Capture the cell that displays the provided text and extract its [X, Y] central coordinate. 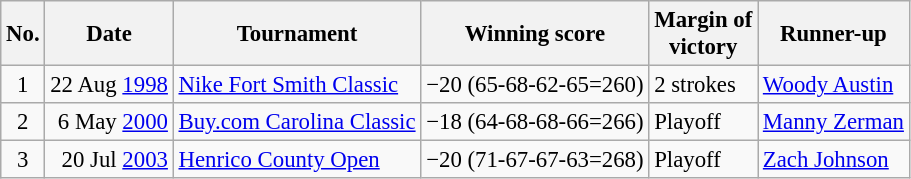
No. [23, 34]
Date [109, 34]
Margin ofvictory [704, 34]
−20 (65-68-62-65=260) [535, 85]
Woody Austin [834, 85]
Winning score [535, 34]
Buy.com Carolina Classic [297, 122]
Runner-up [834, 34]
2 [23, 122]
Nike Fort Smith Classic [297, 85]
−18 (64-68-68-66=266) [535, 122]
20 Jul 2003 [109, 160]
Zach Johnson [834, 160]
Henrico County Open [297, 160]
Tournament [297, 34]
Manny Zerman [834, 122]
6 May 2000 [109, 122]
1 [23, 85]
2 strokes [704, 85]
22 Aug 1998 [109, 85]
3 [23, 160]
−20 (71-67-67-63=268) [535, 160]
